Extract the (x, y) coordinate from the center of the cell holding the provided text.  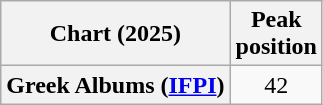
42 (276, 85)
Greek Albums (IFPI) (116, 85)
Peak position (276, 34)
Chart (2025) (116, 34)
